Find where the given text appears and provide that cell's center as [X, Y] coordinate. 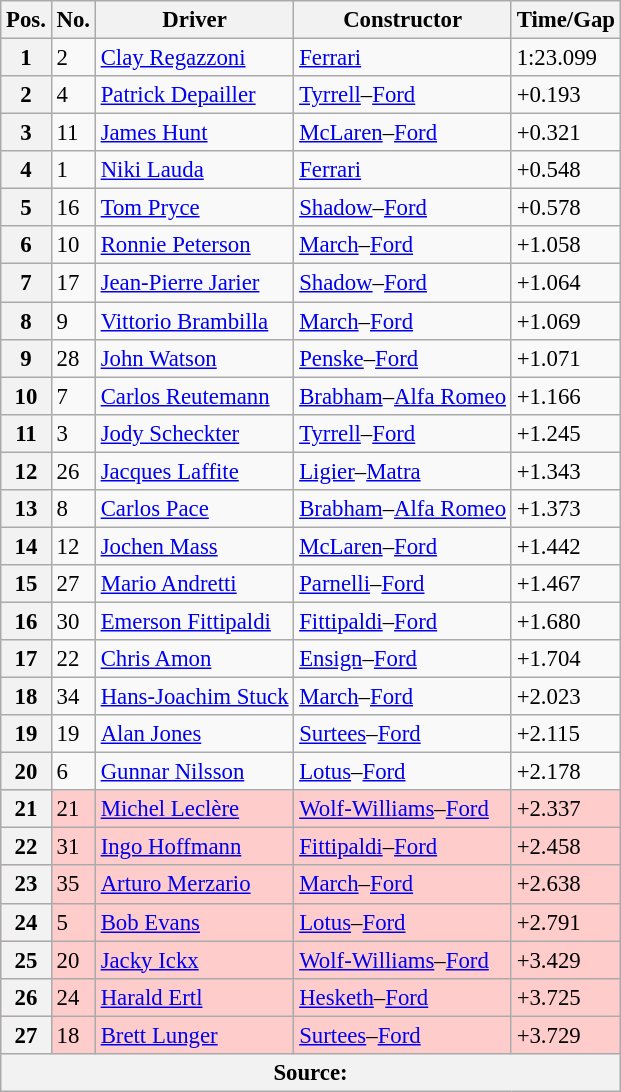
No. [73, 20]
+1.069 [566, 321]
14 [26, 546]
Niki Lauda [194, 170]
25 [26, 960]
28 [73, 358]
Ronnie Peterson [194, 245]
+2.337 [566, 809]
23 [26, 885]
Driver [194, 20]
Mario Andretti [194, 584]
Arturo Merzario [194, 885]
Pos. [26, 20]
+1.442 [566, 546]
+1.071 [566, 358]
Patrick Depailler [194, 95]
+1.064 [566, 283]
Ingo Hoffmann [194, 847]
+1.058 [566, 245]
1:23.099 [566, 58]
Tom Pryce [194, 208]
+0.193 [566, 95]
+1.373 [566, 509]
Time/Gap [566, 20]
15 [26, 584]
Carlos Pace [194, 509]
30 [73, 621]
Hesketh–Ford [402, 997]
Ligier–Matra [402, 471]
+2.178 [566, 772]
+0.321 [566, 133]
+2.458 [566, 847]
+0.578 [566, 208]
Jochen Mass [194, 546]
John Watson [194, 358]
+2.115 [566, 734]
+2.638 [566, 885]
Jean-Pierre Jarier [194, 283]
Bob Evans [194, 922]
Emerson Fittipaldi [194, 621]
Vittorio Brambilla [194, 321]
+1.166 [566, 396]
Source: [311, 1073]
+2.023 [566, 697]
+3.729 [566, 1035]
Gunnar Nilsson [194, 772]
Jacques Laffite [194, 471]
+1.343 [566, 471]
James Hunt [194, 133]
+2.791 [566, 922]
35 [73, 885]
Chris Amon [194, 659]
Hans-Joachim Stuck [194, 697]
+3.429 [566, 960]
Parnelli–Ford [402, 584]
+1.680 [566, 621]
13 [26, 509]
+1.245 [566, 433]
Ensign–Ford [402, 659]
Constructor [402, 20]
+3.725 [566, 997]
31 [73, 847]
Alan Jones [194, 734]
Jody Scheckter [194, 433]
Harald Ertl [194, 997]
Penske–Ford [402, 358]
+1.467 [566, 584]
Brett Lunger [194, 1035]
Carlos Reutemann [194, 396]
34 [73, 697]
Jacky Ickx [194, 960]
+0.548 [566, 170]
+1.704 [566, 659]
Clay Regazzoni [194, 58]
Michel Leclère [194, 809]
